Return (x, y) of the center of cell containing provided text 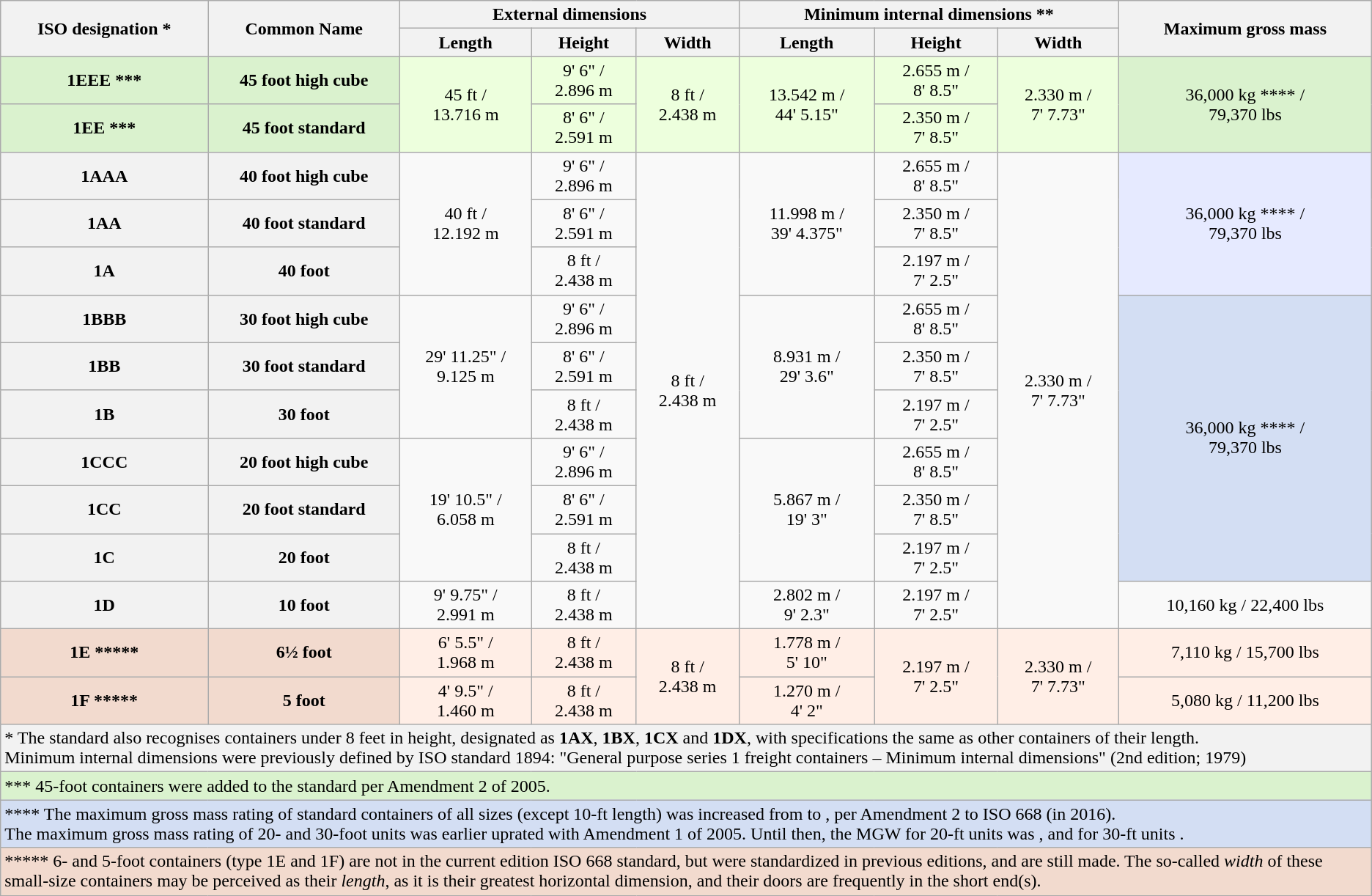
ISO designation * (104, 29)
40 foot standard (304, 223)
1.778 m /5' 10" (806, 653)
1CCC (104, 462)
10,160 kg / 22,400 lbs (1246, 606)
5.867 m /19' 3" (806, 509)
30 foot standard (304, 367)
19' 10.5" /6.058 m (466, 509)
29' 11.25" /9.125 m (466, 367)
40 foot (304, 271)
20 foot standard (304, 509)
Common Name (304, 29)
*** 45-foot containers were added to the standard per Amendment 2 of 2005. (686, 786)
1C (104, 557)
40 foot high cube (304, 176)
8.931 m /29' 3.6" (806, 367)
13.542 m /44' 5.15" (806, 104)
40 ft /12.192 m (466, 223)
Minimum internal dimensions ** (929, 15)
45 foot standard (304, 128)
1EEE *** (104, 81)
9' 9.75" /2.991 m (466, 606)
45 foot high cube (304, 81)
External dimensions (570, 15)
Maximum gross mass (1246, 29)
1AA (104, 223)
1D (104, 606)
45 ft /13.716 m (466, 104)
4' 9.5" /1.460 m (466, 701)
1.270 m /4' 2" (806, 701)
5,080 kg / 11,200 lbs (1246, 701)
1F ***** (104, 701)
7,110 kg / 15,700 lbs (1246, 653)
2.802 m /9' 2.3" (806, 606)
1BBB (104, 318)
5 foot (304, 701)
1E ***** (104, 653)
1BB (104, 367)
30 foot (304, 414)
11.998 m /39' 4.375" (806, 223)
1CC (104, 509)
20 foot high cube (304, 462)
30 foot high cube (304, 318)
10 foot (304, 606)
1EE *** (104, 128)
6' 5.5" /1.968 m (466, 653)
20 foot (304, 557)
1A (104, 271)
1AAA (104, 176)
1B (104, 414)
6½ foot (304, 653)
